Pinpoint the cell where the given text exists, returning its [X, Y] midpoint coordinate. 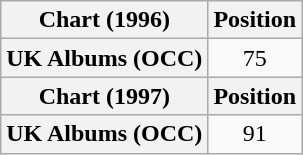
Chart (1996) [104, 20]
91 [255, 134]
Chart (1997) [104, 96]
75 [255, 58]
